Scan for the cell matching the given text and deliver its [x, y] coordinate at center. 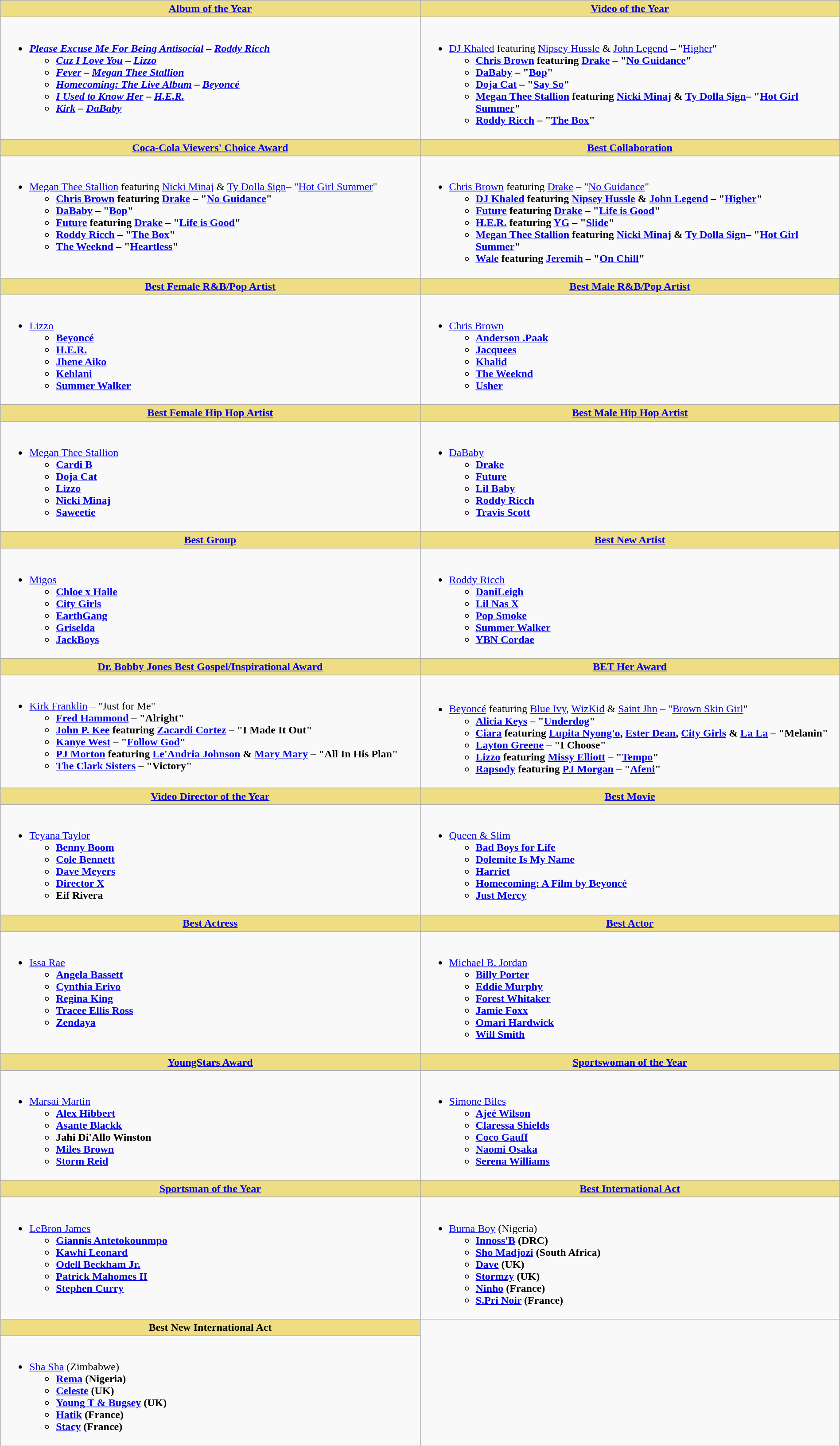
DaBabyDrakeFutureLil BabyRoddy RicchTravis Scott [630, 476]
Roddy RicchDaniLeighLil Nas XPop SmokeSummer WalkerYBN Cordae [630, 603]
Queen & SlimBad Boys for LifeDolemite Is My NameHarrietHomecoming: A Film by BeyoncéJust Mercy [630, 860]
LizzoBeyoncéH.E.R.Jhene AikoKehlaniSummer Walker [210, 350]
Best Female Hip Hop Artist [210, 413]
Sportswoman of the Year [630, 1062]
Teyana TaylorBenny BoomCole BennettDave MeyersDirector XEif Rivera [210, 860]
Simone BilesAjeé WilsonClaressa ShieldsCoco GauffNaomi OsakaSerena Williams [630, 1125]
Chris BrownAnderson .PaakJacqueesKhalidThe WeekndUsher [630, 350]
Sha Sha (Zimbabwe)Rema (Nigeria)Celeste (UK)Young T & Bugsey (UK)Hatik (France)Stacy (France) [210, 1391]
Coca-Cola Viewers' Choice Award [210, 148]
Dr. Bobby Jones Best Gospel/Inspirational Award [210, 666]
Album of the Year [210, 9]
YoungStars Award [210, 1062]
MigosChloe x HalleCity GirlsEarthGangGriseldaJackBoys [210, 603]
Best Actress [210, 923]
Marsai MartinAlex HibbertAsante BlackkJahi Di'Allo WinstonMiles BrownStorm Reid [210, 1125]
Best Female R&B/Pop Artist [210, 286]
Megan Thee StallionCardi BDoja CatLizzoNicki MinajSaweetie [210, 476]
Best International Act [630, 1189]
Best Male Hip Hop Artist [630, 413]
LeBron JamesGiannis AntetokounmpoKawhi LeonardOdell Beckham Jr.Patrick Mahomes IIStephen Curry [210, 1258]
Video Director of the Year [210, 796]
Issa RaeAngela BassettCynthia ErivoRegina KingTracee Ellis RossZendaya [210, 993]
Best New Artist [630, 540]
Sportsman of the Year [210, 1189]
Burna Boy (Nigeria)Innoss'B (DRC)Sho Madjozi (South Africa)Dave (UK)Stormzy (UK)Ninho (France)S.Pri Noir (France) [630, 1258]
Best Movie [630, 796]
Best New International Act [210, 1327]
BET Her Award [630, 666]
Best Collaboration [630, 148]
Video of the Year [630, 9]
Best Group [210, 540]
Best Male R&B/Pop Artist [630, 286]
Michael B. JordanBilly PorterEddie MurphyForest WhitakerJamie FoxxOmari HardwickWill Smith [630, 993]
Best Actor [630, 923]
